Extract the [x, y] coordinate from the center of the cell holding the provided text.  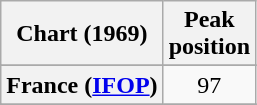
97 [209, 85]
Peakposition [209, 34]
France (IFOP) [82, 85]
Chart (1969) [82, 34]
